Scan for the cell matching the given text and deliver its (x, y) coordinate at center. 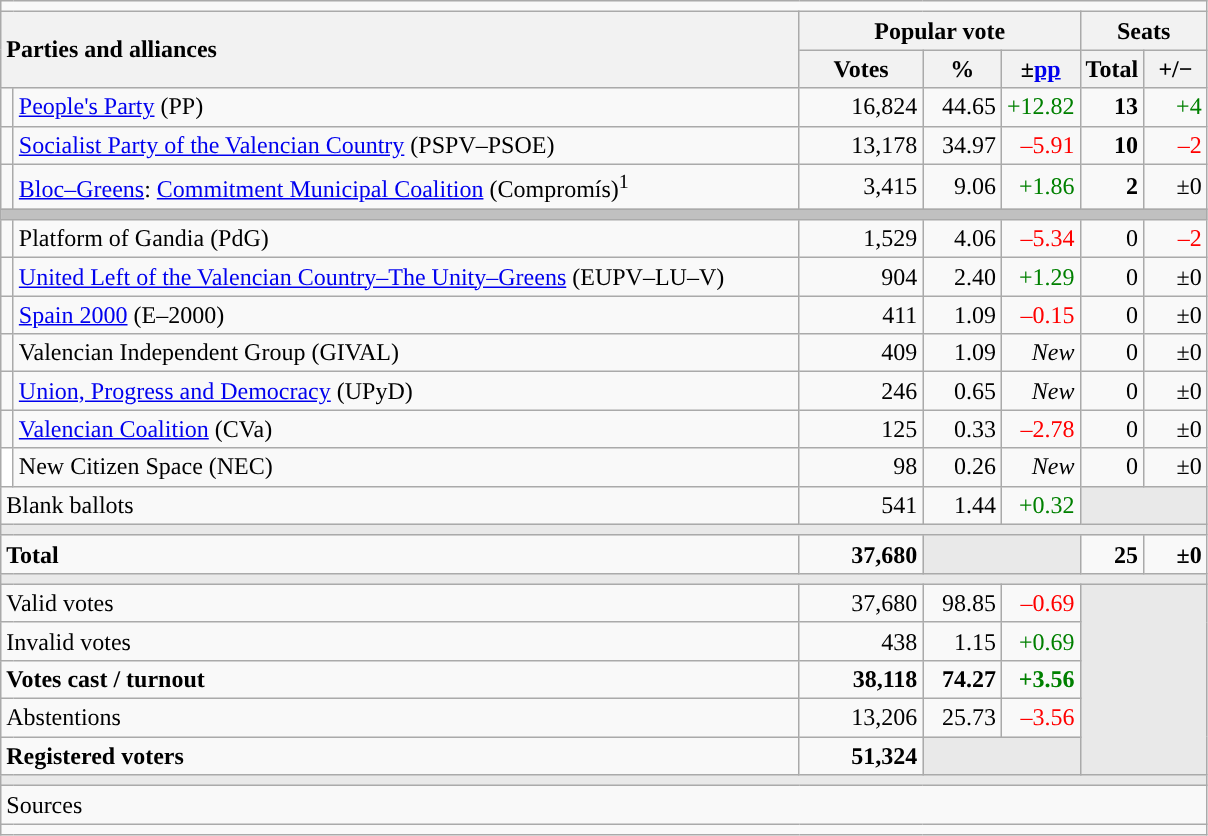
+1.86 (1040, 186)
438 (861, 641)
3,415 (861, 186)
16,824 (861, 107)
10 (1112, 145)
±pp (1040, 69)
9.06 (962, 186)
Popular vote (940, 31)
Votes cast / turnout (400, 679)
904 (861, 277)
Valencian Coalition (CVa) (406, 429)
+12.82 (1040, 107)
0.26 (962, 467)
–5.91 (1040, 145)
–0.15 (1040, 315)
Parties and alliances (400, 50)
United Left of the Valencian Country–The Unity–Greens (EUPV–LU–V) (406, 277)
Sources (604, 805)
Abstentions (400, 718)
+1.29 (1040, 277)
+3.56 (1040, 679)
411 (861, 315)
98.85 (962, 603)
New Citizen Space (NEC) (406, 467)
+0.32 (1040, 505)
13,206 (861, 718)
People's Party (PP) (406, 107)
4.06 (962, 239)
–2.78 (1040, 429)
–5.34 (1040, 239)
Votes (861, 69)
Socialist Party of the Valencian Country (PSPV–PSOE) (406, 145)
25.73 (962, 718)
Registered voters (400, 756)
1,529 (861, 239)
Valencian Independent Group (GIVAL) (406, 353)
Bloc–Greens: Commitment Municipal Coalition (Compromís)1 (406, 186)
13,178 (861, 145)
1.44 (962, 505)
Blank ballots (400, 505)
Platform of Gandia (PdG) (406, 239)
13 (1112, 107)
–0.69 (1040, 603)
2 (1112, 186)
–3.56 (1040, 718)
Invalid votes (400, 641)
% (962, 69)
38,118 (861, 679)
0.33 (962, 429)
+4 (1176, 107)
98 (861, 467)
1.15 (962, 641)
+/− (1176, 69)
246 (861, 391)
Valid votes (400, 603)
Union, Progress and Democracy (UPyD) (406, 391)
0.65 (962, 391)
34.97 (962, 145)
44.65 (962, 107)
74.27 (962, 679)
25 (1112, 554)
51,324 (861, 756)
409 (861, 353)
541 (861, 505)
2.40 (962, 277)
Seats (1144, 31)
+0.69 (1040, 641)
125 (861, 429)
Spain 2000 (E–2000) (406, 315)
